Search for the cell housing the specified text and yield its (X, Y) center coordinate. 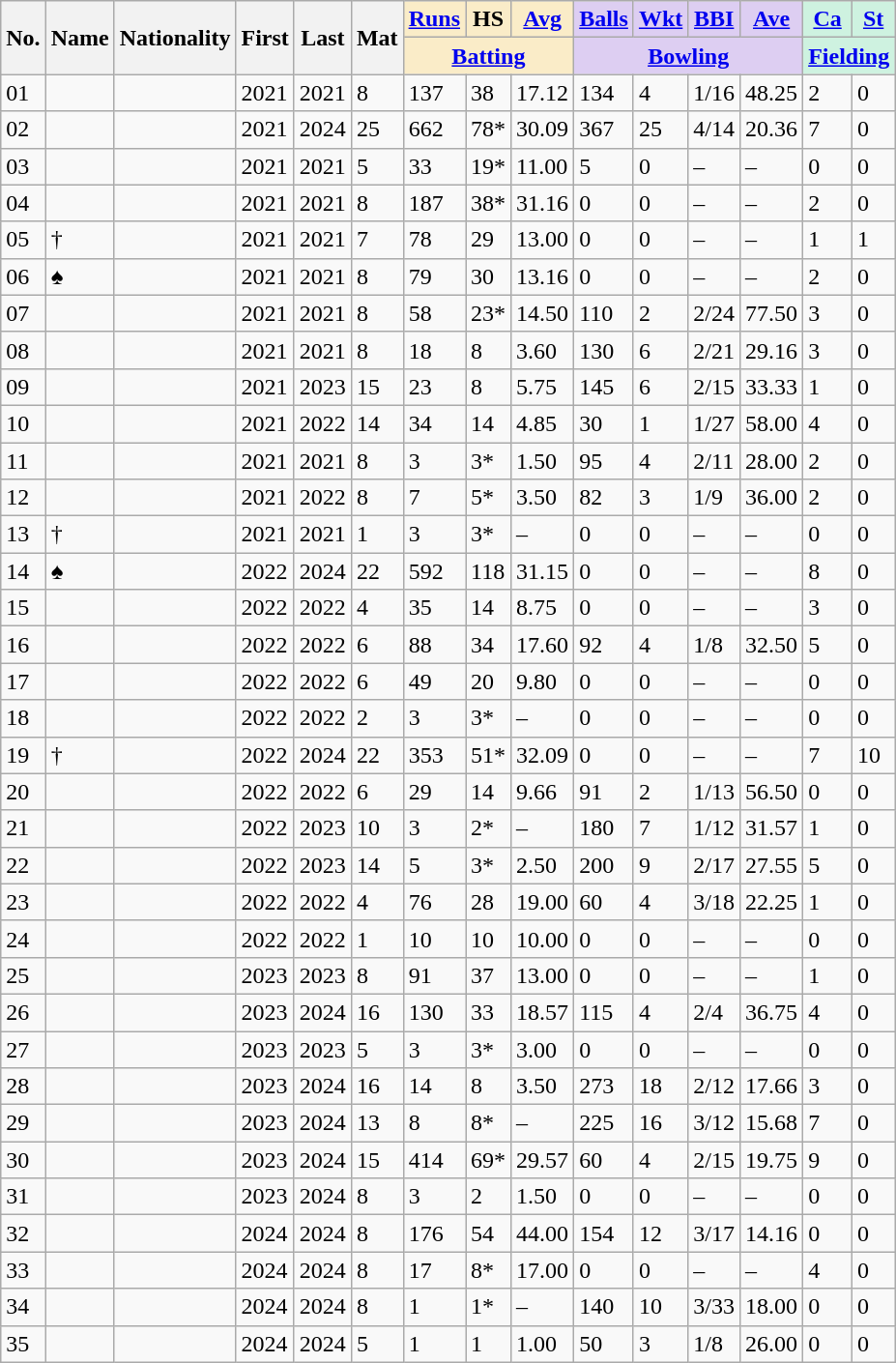
14.16 (771, 1233)
36.00 (771, 498)
19.00 (543, 902)
26 (23, 1012)
19.75 (771, 1160)
Ca (827, 19)
353 (434, 755)
662 (434, 130)
31.57 (771, 828)
50 (604, 1344)
27 (23, 1049)
69* (489, 1160)
2/12 (714, 1087)
11.00 (543, 166)
48.25 (771, 93)
1.00 (543, 1344)
51* (489, 755)
Name (79, 38)
2/17 (714, 865)
9.80 (543, 681)
Avg (543, 19)
32 (23, 1233)
154 (604, 1233)
79 (434, 276)
78* (489, 130)
HS (489, 19)
8.75 (543, 608)
1/12 (714, 828)
Balls (604, 19)
BBI (714, 19)
31.16 (543, 203)
24 (23, 939)
82 (604, 498)
28.00 (771, 461)
176 (434, 1233)
4/14 (714, 130)
115 (604, 1012)
592 (434, 571)
78 (434, 240)
2/11 (714, 461)
3/33 (714, 1307)
5* (489, 498)
29.57 (543, 1160)
15.68 (771, 1123)
36.75 (771, 1012)
5.75 (543, 387)
04 (23, 203)
110 (604, 313)
13.16 (543, 276)
1/9 (714, 498)
134 (604, 93)
4.85 (543, 423)
38 (489, 93)
22.25 (771, 902)
1/16 (714, 93)
09 (23, 387)
92 (604, 645)
54 (489, 1233)
3/17 (714, 1233)
17.12 (543, 93)
03 (23, 166)
18.57 (543, 1012)
1/27 (714, 423)
32.09 (543, 755)
17.60 (543, 645)
58 (434, 313)
32.50 (771, 645)
88 (434, 645)
21 (23, 828)
3/12 (714, 1123)
31 (23, 1197)
273 (604, 1087)
No. (23, 38)
11 (23, 461)
37 (489, 975)
367 (604, 130)
St (874, 19)
Fielding (849, 56)
3.00 (543, 1049)
26.00 (771, 1344)
Wkt (660, 19)
14.50 (543, 313)
06 (23, 276)
17.66 (771, 1087)
38* (489, 203)
02 (23, 130)
9.66 (543, 792)
19* (489, 166)
44.00 (543, 1233)
2/4 (714, 1012)
2/21 (714, 350)
33.33 (771, 387)
180 (604, 828)
1* (489, 1307)
05 (23, 240)
3.60 (543, 350)
Nationality (175, 38)
20.36 (771, 130)
58.00 (771, 423)
95 (604, 461)
2.50 (543, 865)
Mat (377, 38)
17.00 (543, 1270)
01 (23, 93)
1/13 (714, 792)
3/18 (714, 902)
225 (604, 1123)
31.15 (543, 571)
137 (434, 93)
08 (23, 350)
29.16 (771, 350)
187 (434, 203)
49 (434, 681)
2* (489, 828)
414 (434, 1160)
19 (23, 755)
Bowling (688, 56)
118 (489, 571)
10.00 (543, 939)
Ave (771, 19)
Last (323, 38)
23* (489, 313)
2/24 (714, 313)
76 (434, 902)
Runs (434, 19)
30.09 (543, 130)
27.55 (771, 865)
First (265, 38)
07 (23, 313)
200 (604, 865)
56.50 (771, 792)
18.00 (771, 1307)
Batting (489, 56)
145 (604, 387)
77.50 (771, 313)
140 (604, 1307)
